Scan for the cell matching the given text and deliver its [x, y] coordinate at center. 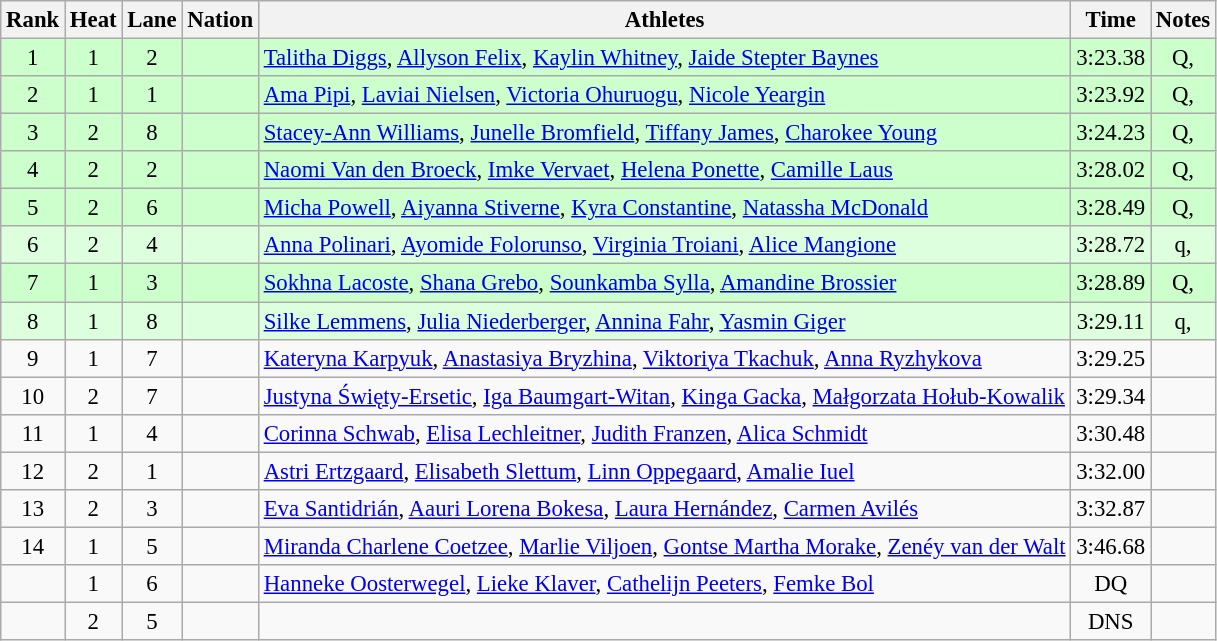
10 [33, 396]
Corinna Schwab, Elisa Lechleitner, Judith Franzen, Alica Schmidt [664, 433]
Rank [33, 20]
Athletes [664, 20]
12 [33, 471]
Kateryna Karpyuk, Anastasiya Bryzhina, Viktoriya Tkachuk, Anna Ryzhykova [664, 358]
3:30.48 [1111, 433]
DQ [1111, 584]
Anna Polinari, Ayomide Folorunso, Virginia Troiani, Alice Mangione [664, 245]
Miranda Charlene Coetzee, Marlie Viljoen, Gontse Martha Morake, Zenéy van der Walt [664, 546]
Micha Powell, Aiyanna Stiverne, Kyra Constantine, Natassha McDonald [664, 208]
Nation [220, 20]
Naomi Van den Broeck, Imke Vervaet, Helena Ponette, Camille Laus [664, 170]
11 [33, 433]
3:24.23 [1111, 133]
13 [33, 509]
Eva Santidrián, Aauri Lorena Bokesa, Laura Hernández, Carmen Avilés [664, 509]
3:29.34 [1111, 396]
Stacey-Ann Williams, Junelle Bromfield, Tiffany James, Charokee Young [664, 133]
DNS [1111, 621]
Notes [1182, 20]
3:29.11 [1111, 321]
Time [1111, 20]
Talitha Diggs, Allyson Felix, Kaylin Whitney, Jaide Stepter Baynes [664, 58]
Lane [152, 20]
3:32.00 [1111, 471]
Sokhna Lacoste, Shana Grebo, Sounkamba Sylla, Amandine Brossier [664, 283]
14 [33, 546]
Silke Lemmens, Julia Niederberger, Annina Fahr, Yasmin Giger [664, 321]
3:28.02 [1111, 170]
3:32.87 [1111, 509]
Astri Ertzgaard, Elisabeth Slettum, Linn Oppegaard, Amalie Iuel [664, 471]
3:46.68 [1111, 546]
Hanneke Oosterwegel, Lieke Klaver, Cathelijn Peeters, Femke Bol [664, 584]
Ama Pipi, Laviai Nielsen, Victoria Ohuruogu, Nicole Yeargin [664, 95]
Heat [94, 20]
3:23.38 [1111, 58]
3:29.25 [1111, 358]
3:28.72 [1111, 245]
3:28.49 [1111, 208]
3:23.92 [1111, 95]
3:28.89 [1111, 283]
Justyna Święty-Ersetic, Iga Baumgart-Witan, Kinga Gacka, Małgorzata Hołub-Kowalik [664, 396]
9 [33, 358]
